Identify which cell holds the provided text, then report its [x, y] central coordinate. 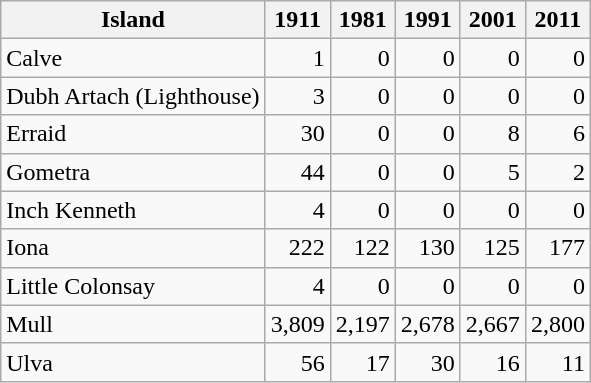
2,667 [492, 324]
Island [133, 20]
3 [298, 96]
56 [298, 362]
2001 [492, 20]
Erraid [133, 134]
5 [492, 172]
Inch Kenneth [133, 210]
Little Colonsay [133, 286]
Iona [133, 248]
44 [298, 172]
3,809 [298, 324]
11 [558, 362]
6 [558, 134]
2,678 [428, 324]
1981 [362, 20]
8 [492, 134]
125 [492, 248]
2,197 [362, 324]
17 [362, 362]
130 [428, 248]
16 [492, 362]
Ulva [133, 362]
1991 [428, 20]
2,800 [558, 324]
Gometra [133, 172]
122 [362, 248]
Calve [133, 58]
1911 [298, 20]
177 [558, 248]
2011 [558, 20]
222 [298, 248]
Mull [133, 324]
2 [558, 172]
Dubh Artach (Lighthouse) [133, 96]
1 [298, 58]
